Capture the cell that displays the provided text and extract its [X, Y] central coordinate. 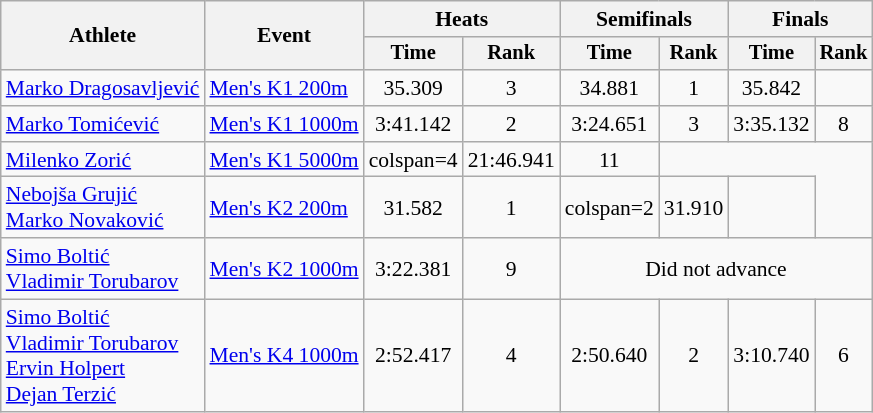
Men's K1 5000m [284, 160]
3:35.132 [771, 124]
Athlete [103, 36]
3:24.651 [610, 124]
Marko Tomićević [103, 124]
3:10.740 [771, 356]
colspan=2 [610, 208]
Men's K4 1000m [284, 356]
Nebojša GrujićMarko Novaković [103, 208]
34.881 [610, 88]
Simo BoltićVladimir Torubarov [103, 268]
Heats [462, 19]
Simo BoltićVladimir TorubarovErvin HolpertDejan Terzić [103, 356]
21:46.941 [512, 160]
colspan=4 [414, 160]
31.910 [694, 208]
Semifinals [644, 19]
8 [844, 124]
2:52.417 [414, 356]
Finals [800, 19]
Marko Dragosavljević [103, 88]
Milenko Zorić [103, 160]
Did not advance [716, 268]
31.582 [414, 208]
35.842 [771, 88]
4 [512, 356]
11 [610, 160]
3:22.381 [414, 268]
6 [844, 356]
35.309 [414, 88]
9 [512, 268]
2:50.640 [610, 356]
Men's K2 200m [284, 208]
Event [284, 36]
3:41.142 [414, 124]
Men's K1 200m [284, 88]
Men's K1 1000m [284, 124]
Men's K2 1000m [284, 268]
